Pinpoint the cell where the given text exists, returning its [X, Y] midpoint coordinate. 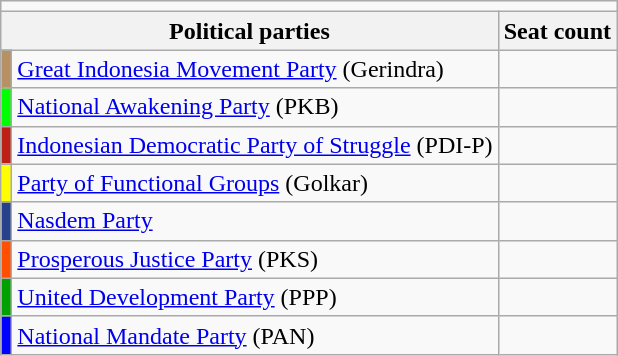
Prosperous Justice Party (PKS) [255, 259]
Seat count [557, 31]
United Development Party (PPP) [255, 297]
National Mandate Party (PAN) [255, 335]
National Awakening Party (PKB) [255, 107]
Party of Functional Groups (Golkar) [255, 183]
Indonesian Democratic Party of Struggle (PDI-P) [255, 145]
Political parties [250, 31]
Nasdem Party [255, 221]
Great Indonesia Movement Party (Gerindra) [255, 69]
